Identify which cell holds the provided text, then report its (X, Y) central coordinate. 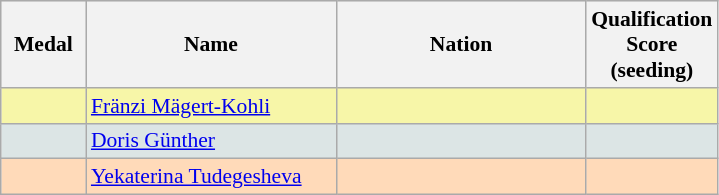
Nation (461, 44)
Doris Günther (211, 141)
Name (211, 44)
Qualification Score (seeding) (652, 44)
Medal (44, 44)
Fränzi Mägert-Kohli (211, 106)
Yekaterina Tudegesheva (211, 177)
